Find where the given text appears and provide that cell's center as (X, Y) coordinate. 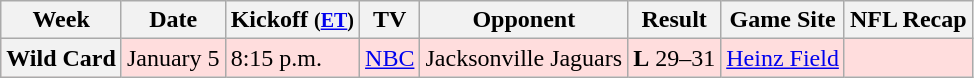
NBC (390, 58)
January 5 (173, 58)
Heinz Field (783, 58)
Kickoff (ET) (292, 20)
L 29–31 (674, 58)
Jacksonville Jaguars (524, 58)
8:15 p.m. (292, 58)
TV (390, 20)
Date (173, 20)
Week (62, 20)
Wild Card (62, 58)
Game Site (783, 20)
NFL Recap (908, 20)
Result (674, 20)
Opponent (524, 20)
